Search for the cell housing the specified text and yield its (x, y) center coordinate. 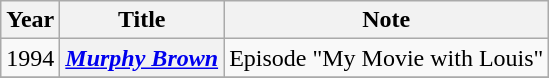
Title (142, 20)
Episode "My Movie with Louis" (386, 58)
Year (30, 20)
Murphy Brown (142, 58)
1994 (30, 58)
Note (386, 20)
